Identify which cell holds the provided text, then report its (x, y) central coordinate. 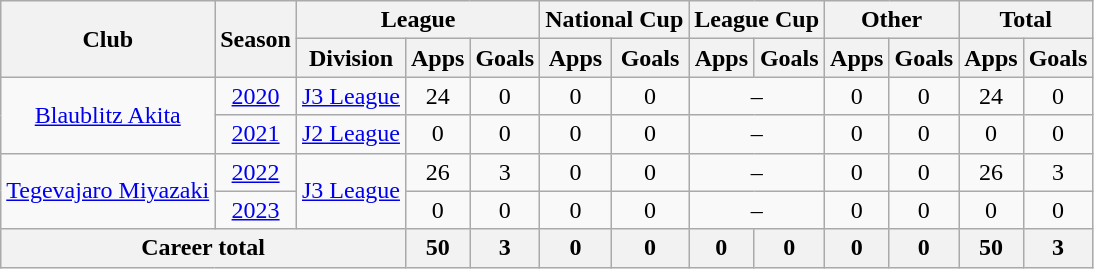
Total (1026, 20)
Division (350, 58)
2022 (256, 172)
J2 League (350, 134)
League (418, 20)
National Cup (614, 20)
Blaublitz Akita (108, 115)
2020 (256, 96)
Career total (204, 248)
2023 (256, 210)
2021 (256, 134)
Season (256, 39)
Other (892, 20)
League Cup (757, 20)
Tegevajaro Miyazaki (108, 191)
Club (108, 39)
